Detect which cell encompasses the target text, then output its (x, y) center coordinate. 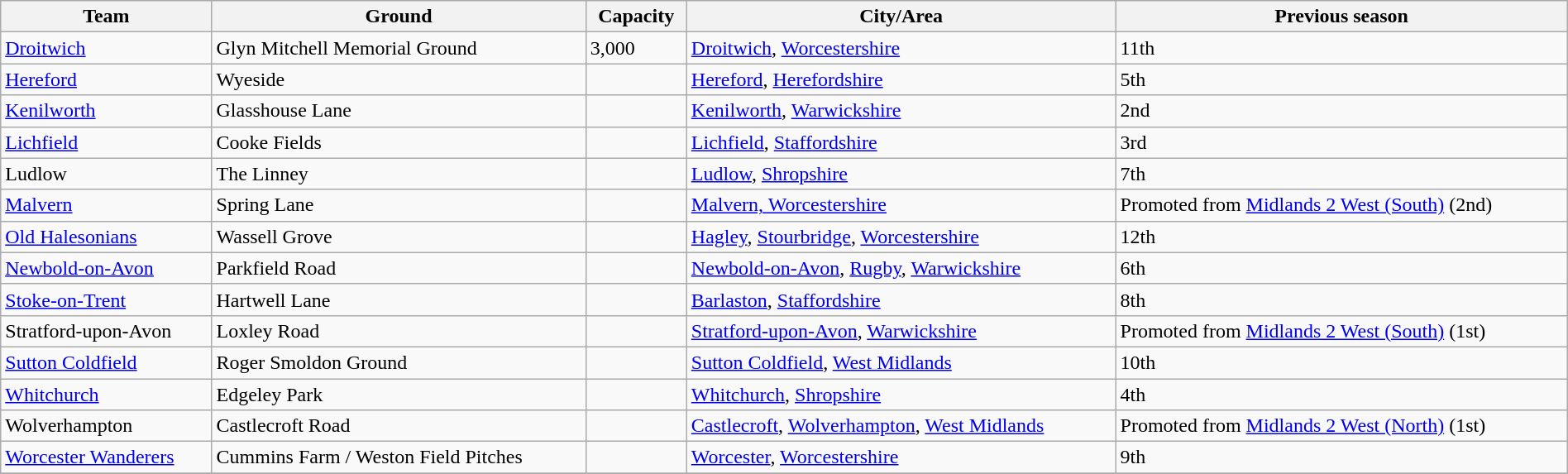
4th (1341, 395)
Wyeside (399, 79)
Whitchurch (106, 395)
Stratford-upon-Avon, Warwickshire (901, 331)
Barlaston, Staffordshire (901, 299)
2nd (1341, 111)
Worcester Wanderers (106, 457)
Stoke-on-Trent (106, 299)
Kenilworth, Warwickshire (901, 111)
11th (1341, 48)
3rd (1341, 142)
Team (106, 17)
Previous season (1341, 17)
Ground (399, 17)
Promoted from Midlands 2 West (South) (2nd) (1341, 205)
5th (1341, 79)
Hagley, Stourbridge, Worcestershire (901, 237)
Castlecroft Road (399, 426)
The Linney (399, 174)
Droitwich (106, 48)
Malvern, Worcestershire (901, 205)
Old Halesonians (106, 237)
Wassell Grove (399, 237)
Worcester, Worcestershire (901, 457)
8th (1341, 299)
City/Area (901, 17)
Hereford (106, 79)
Kenilworth (106, 111)
6th (1341, 268)
9th (1341, 457)
Promoted from Midlands 2 West (North) (1st) (1341, 426)
Glyn Mitchell Memorial Ground (399, 48)
Hereford, Herefordshire (901, 79)
Sutton Coldfield (106, 362)
Newbold-on-Avon (106, 268)
3,000 (636, 48)
Edgeley Park (399, 395)
Promoted from Midlands 2 West (South) (1st) (1341, 331)
12th (1341, 237)
Ludlow, Shropshire (901, 174)
10th (1341, 362)
Glasshouse Lane (399, 111)
Roger Smoldon Ground (399, 362)
Capacity (636, 17)
Lichfield, Staffordshire (901, 142)
Loxley Road (399, 331)
Parkfield Road (399, 268)
Wolverhampton (106, 426)
Whitchurch, Shropshire (901, 395)
Cooke Fields (399, 142)
Lichfield (106, 142)
Newbold-on-Avon, Rugby, Warwickshire (901, 268)
Castlecroft, Wolverhampton, West Midlands (901, 426)
Cummins Farm / Weston Field Pitches (399, 457)
7th (1341, 174)
Hartwell Lane (399, 299)
Droitwich, Worcestershire (901, 48)
Spring Lane (399, 205)
Sutton Coldfield, West Midlands (901, 362)
Ludlow (106, 174)
Malvern (106, 205)
Stratford-upon-Avon (106, 331)
